From the cell containing the given text, extract its center point as [x, y] coordinate. 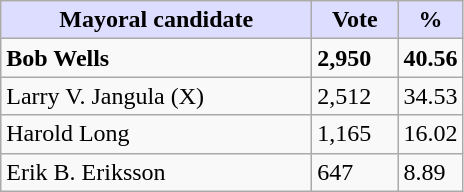
40.56 [430, 58]
Mayoral candidate [156, 20]
2,950 [355, 58]
16.02 [430, 134]
Harold Long [156, 134]
8.89 [430, 172]
Erik B. Eriksson [156, 172]
647 [355, 172]
Larry V. Jangula (X) [156, 96]
2,512 [355, 96]
Bob Wells [156, 58]
% [430, 20]
Vote [355, 20]
1,165 [355, 134]
34.53 [430, 96]
